Output the (X, Y) coordinate of the center of the cell containing the given text.  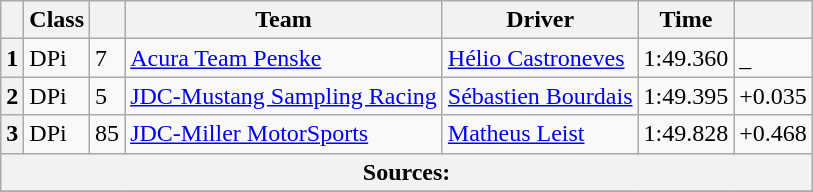
JDC-Mustang Sampling Racing (284, 96)
1:49.395 (686, 96)
Hélio Castroneves (540, 58)
Driver (540, 20)
_ (774, 58)
JDC-Miller MotorSports (284, 134)
1:49.360 (686, 58)
2 (12, 96)
Time (686, 20)
Sébastien Bourdais (540, 96)
7 (108, 58)
3 (12, 134)
Sources: (407, 172)
85 (108, 134)
+0.035 (774, 96)
Class (57, 20)
+0.468 (774, 134)
1 (12, 58)
Team (284, 20)
Acura Team Penske (284, 58)
1:49.828 (686, 134)
5 (108, 96)
Matheus Leist (540, 134)
